Provide the [X, Y] coordinate of the cell's center where the given text is located.  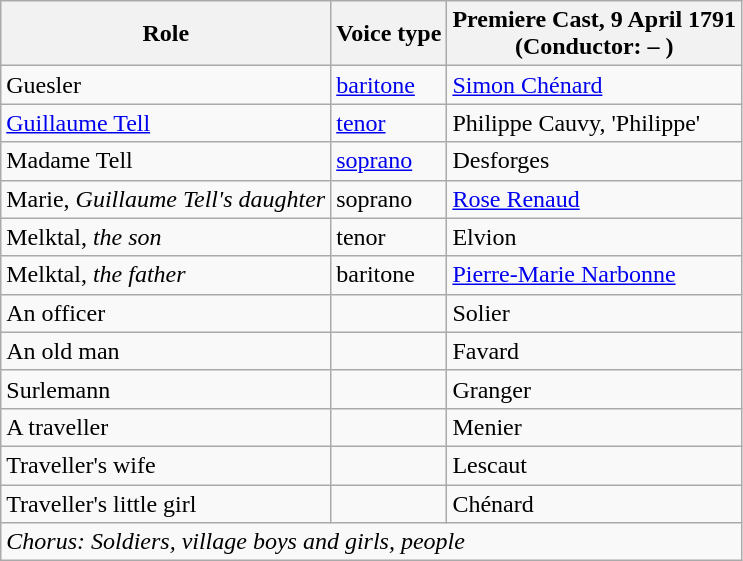
Guillaume Tell [166, 123]
Granger [594, 389]
Favard [594, 351]
Guesler [166, 85]
Traveller's wife [166, 465]
Melktal, the father [166, 275]
Madame Tell [166, 161]
Voice type [389, 34]
Simon Chénard [594, 85]
Menier [594, 427]
Premiere Cast, 9 April 1791(Conductor: – ) [594, 34]
Philippe Cauvy, 'Philippe' [594, 123]
An old man [166, 351]
Chénard [594, 503]
Chorus: Soldiers, village boys and girls, people [372, 542]
Rose Renaud [594, 199]
Lescaut [594, 465]
Surlemann [166, 389]
Elvion [594, 237]
Melktal, the son [166, 237]
Desforges [594, 161]
Pierre-Marie Narbonne [594, 275]
An officer [166, 313]
Solier [594, 313]
Marie, Guillaume Tell's daughter [166, 199]
Role [166, 34]
A traveller [166, 427]
Traveller's little girl [166, 503]
